Return (X, Y) of the center of cell containing provided text 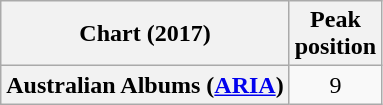
Peak position (335, 34)
Chart (2017) (145, 34)
Australian Albums (ARIA) (145, 85)
9 (335, 85)
